Identify which cell holds the provided text, then report its [X, Y] central coordinate. 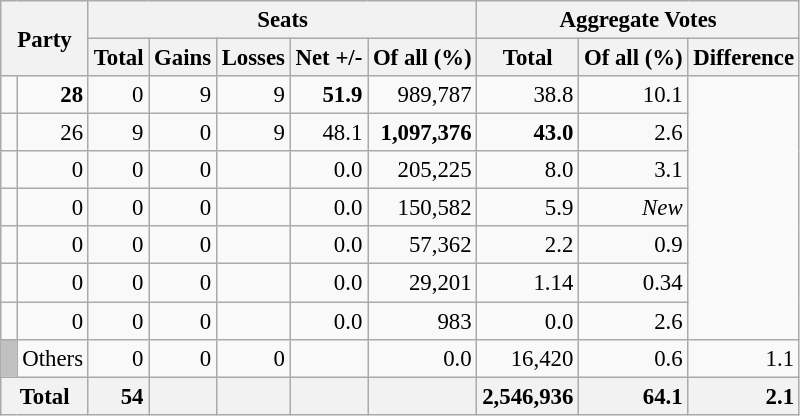
150,582 [422, 208]
10.1 [634, 95]
0.34 [634, 283]
Others [52, 358]
51.9 [328, 95]
Difference [744, 58]
57,362 [422, 245]
205,225 [422, 170]
16,420 [528, 358]
Party [45, 38]
983 [422, 321]
Aggregate Votes [638, 20]
Seats [282, 20]
28 [52, 95]
48.1 [328, 133]
Gains [183, 58]
New [634, 208]
989,787 [422, 95]
54 [118, 396]
5.9 [528, 208]
29,201 [422, 283]
Losses [253, 58]
Net +/- [328, 58]
3.1 [634, 170]
26 [52, 133]
1.1 [744, 358]
38.8 [528, 95]
0.9 [634, 245]
2,546,936 [528, 396]
2.2 [528, 245]
64.1 [634, 396]
0.6 [634, 358]
8.0 [528, 170]
43.0 [528, 133]
1,097,376 [422, 133]
1.14 [528, 283]
2.1 [744, 396]
